Return [x, y] of the center of cell containing provided text 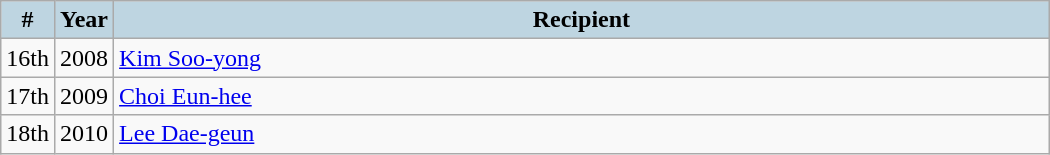
# [28, 20]
2010 [84, 134]
Year [84, 20]
Choi Eun-hee [582, 96]
2008 [84, 58]
17th [28, 96]
2009 [84, 96]
Lee Dae-geun [582, 134]
18th [28, 134]
Kim Soo-yong [582, 58]
16th [28, 58]
Recipient [582, 20]
